Identify which cell holds the provided text, then report its (X, Y) central coordinate. 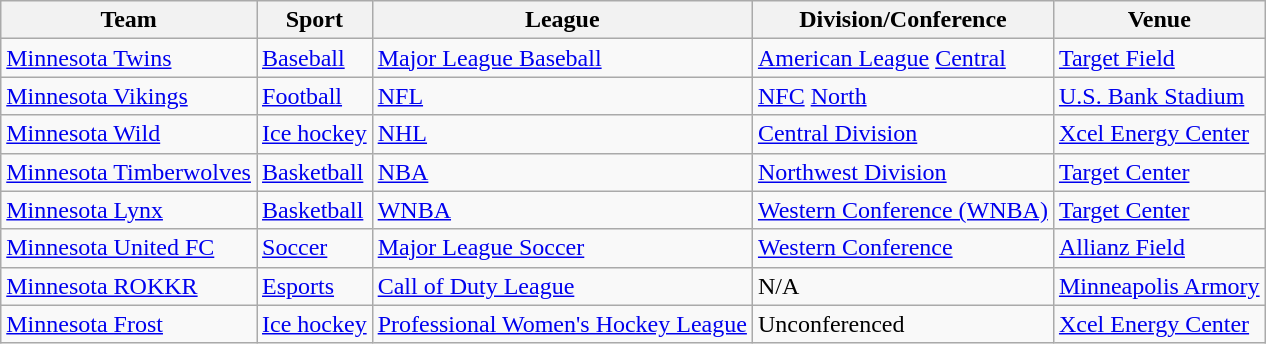
Baseball (314, 58)
Minnesota ROKKR (129, 286)
Call of Duty League (562, 286)
N/A (902, 286)
Allianz Field (1159, 248)
U.S. Bank Stadium (1159, 96)
NBA (562, 172)
WNBA (562, 210)
Minnesota Frost (129, 324)
Western Conference (WNBA) (902, 210)
Minnesota Twins (129, 58)
American League Central (902, 58)
Minnesota Timberwolves (129, 172)
Central Division (902, 134)
Northwest Division (902, 172)
Sport (314, 20)
Minnesota Lynx (129, 210)
Minneapolis Armory (1159, 286)
Unconferenced (902, 324)
NFC North (902, 96)
Major League Soccer (562, 248)
Team (129, 20)
Soccer (314, 248)
Major League Baseball (562, 58)
Western Conference (902, 248)
Football (314, 96)
Venue (1159, 20)
Esports (314, 286)
Minnesota Vikings (129, 96)
League (562, 20)
Minnesota United FC (129, 248)
Division/Conference (902, 20)
NFL (562, 96)
NHL (562, 134)
Professional Women's Hockey League (562, 324)
Minnesota Wild (129, 134)
Target Field (1159, 58)
